Pinpoint the cell where the given text exists, returning its (X, Y) midpoint coordinate. 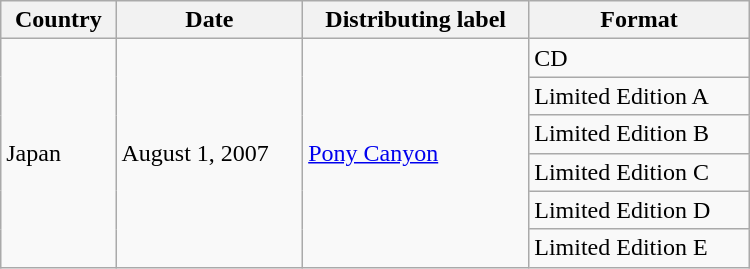
Format (640, 20)
Limited Edition C (640, 172)
Limited Edition E (640, 248)
August 1, 2007 (210, 153)
Limited Edition D (640, 210)
Pony Canyon (416, 153)
Limited Edition A (640, 96)
Country (58, 20)
Limited Edition B (640, 134)
CD (640, 58)
Date (210, 20)
Japan (58, 153)
Distributing label (416, 20)
